For the text-containing cell, return its midpoint in (X, Y) coordinate format. 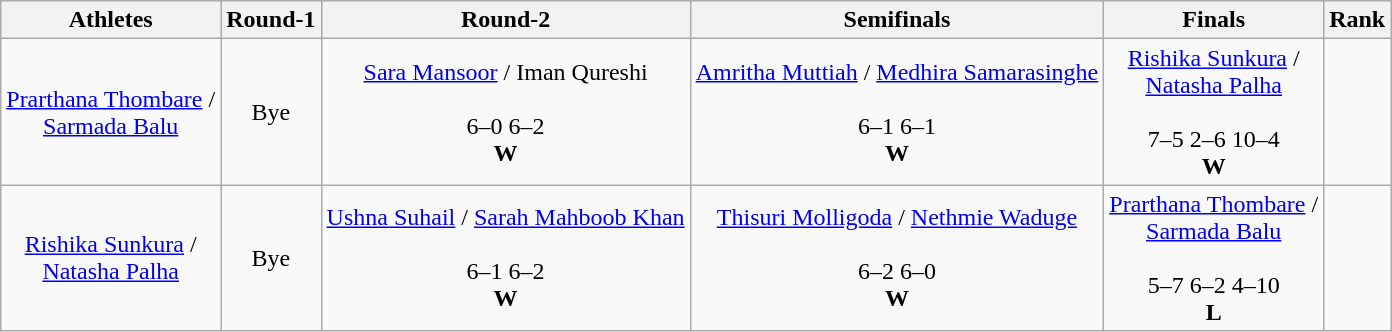
Finals (1214, 20)
Thisuri Molligoda / Nethmie Waduge6–2 6–0W (897, 258)
Round-2 (506, 20)
Ushna Suhail / Sarah Mahboob Khan6–1 6–2W (506, 258)
Sara Mansoor / Iman Qureshi6–0 6–2W (506, 112)
Rishika Sunkura /Natasha Palha7–5 2–6 10–4W (1214, 112)
Rishika Sunkura /Natasha Palha (111, 258)
Prarthana Thombare /Sarmada Balu5–7 6–2 4–10L (1214, 258)
Rank (1358, 20)
Athletes (111, 20)
Amritha Muttiah / Medhira Samarasinghe6–1 6–1W (897, 112)
Semifinals (897, 20)
Prarthana Thombare /Sarmada Balu (111, 112)
Round-1 (271, 20)
